Scan for the cell matching the given text and deliver its (x, y) coordinate at center. 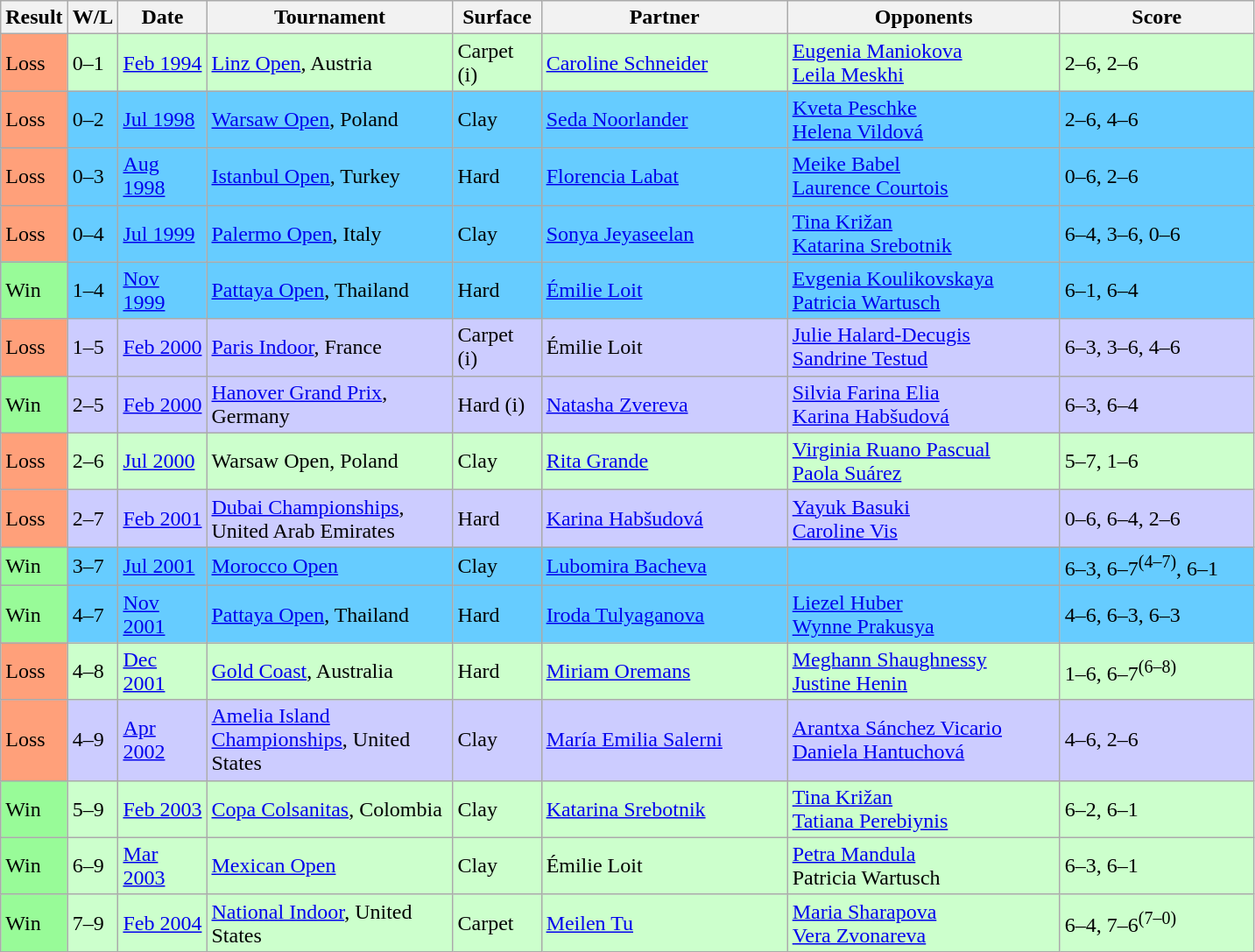
Opponents (923, 18)
Feb 2004 (163, 923)
6–9 (93, 865)
Nov 1999 (163, 291)
4–6, 2–6 (1156, 740)
6–1, 6–4 (1156, 291)
0–4 (93, 233)
6–3, 6–4 (1156, 405)
0–6, 2–6 (1156, 177)
4–6, 6–3, 6–3 (1156, 615)
Tina Križan Tatiana Perebiynis (923, 809)
Hard (i) (497, 405)
Jul 1998 (163, 119)
0–2 (93, 119)
Istanbul Open, Turkey (329, 177)
Florencia Labat (664, 177)
Hanover Grand Prix, Germany (329, 405)
2–6 (93, 461)
Result (34, 18)
0–1 (93, 63)
5–9 (93, 809)
Morocco Open (329, 566)
Maria Sharapova Vera Zvonareva (923, 923)
National Indoor, United States (329, 923)
Mar 2003 (163, 865)
Amelia Island Championships, United States (329, 740)
Natasha Zvereva (664, 405)
Mexican Open (329, 865)
Karina Habšudová (664, 518)
6–3, 3–6, 4–6 (1156, 347)
Yayuk Basuki Caroline Vis (923, 518)
Tournament (329, 18)
Apr 2002 (163, 740)
María Emilia Salerni (664, 740)
2–7 (93, 518)
W/L (93, 18)
Copa Colsanitas, Colombia (329, 809)
Seda Noorlander (664, 119)
Dubai Championships, United Arab Emirates (329, 518)
Jul 2001 (163, 566)
Evgenia Koulikovskaya Patricia Wartusch (923, 291)
0–6, 6–4, 2–6 (1156, 518)
Gold Coast, Australia (329, 671)
Feb 2001 (163, 518)
6–4, 7–6(7–0) (1156, 923)
Score (1156, 18)
Meghann Shaughnessy Justine Henin (923, 671)
Paris Indoor, France (329, 347)
Liezel Huber Wynne Prakusya (923, 615)
Meilen Tu (664, 923)
Dec 2001 (163, 671)
5–7, 1–6 (1156, 461)
Silvia Farina Elia Karina Habšudová (923, 405)
6–4, 3–6, 0–6 (1156, 233)
2–6, 4–6 (1156, 119)
Rita Grande (664, 461)
Meike Babel Laurence Courtois (923, 177)
4–9 (93, 740)
Julie Halard-Decugis Sandrine Testud (923, 347)
Jul 2000 (163, 461)
Surface (497, 18)
Petra Mandula Patricia Wartusch (923, 865)
7–9 (93, 923)
4–8 (93, 671)
Feb 2003 (163, 809)
2–6, 2–6 (1156, 63)
6–3, 6–1 (1156, 865)
0–3 (93, 177)
2–5 (93, 405)
6–2, 6–1 (1156, 809)
Katarina Srebotnik (664, 809)
4–7 (93, 615)
Iroda Tulyaganova (664, 615)
1–5 (93, 347)
Sonya Jeyaseelan (664, 233)
Jul 1999 (163, 233)
Feb 1994 (163, 63)
Eugenia Maniokova Leila Meskhi (923, 63)
Virginia Ruano Pascual Paola Suárez (923, 461)
1–4 (93, 291)
Caroline Schneider (664, 63)
Miriam Oremans (664, 671)
6–3, 6–7(4–7), 6–1 (1156, 566)
1–6, 6–7(6–8) (1156, 671)
Linz Open, Austria (329, 63)
3–7 (93, 566)
Tina Križan Katarina Srebotnik (923, 233)
Arantxa Sánchez Vicario Daniela Hantuchová (923, 740)
Aug 1998 (163, 177)
Carpet (497, 923)
Date (163, 18)
Partner (664, 18)
Nov 2001 (163, 615)
Lubomira Bacheva (664, 566)
Palermo Open, Italy (329, 233)
Kveta Peschke Helena Vildová (923, 119)
